Identify which cell holds the provided text, then report its (X, Y) central coordinate. 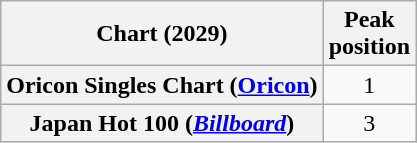
Chart (2029) (162, 34)
Peakposition (369, 34)
Japan Hot 100 (Billboard) (162, 123)
Oricon Singles Chart (Oricon) (162, 85)
3 (369, 123)
1 (369, 85)
